For the text-containing cell, return its midpoint in [x, y] coordinate format. 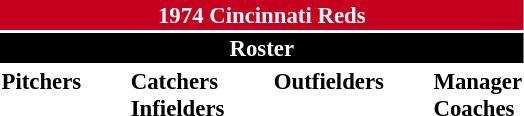
1974 Cincinnati Reds [262, 15]
Roster [262, 48]
